Find where the given text appears and provide that cell's center as [x, y] coordinate. 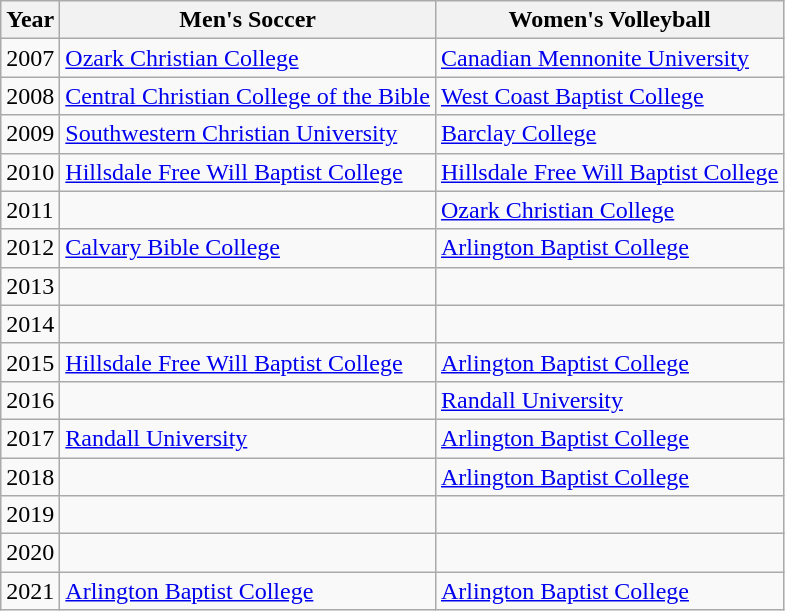
Southwestern Christian University [248, 134]
2015 [30, 362]
Men's Soccer [248, 20]
Calvary Bible College [248, 248]
Women's Volleyball [609, 20]
2009 [30, 134]
Canadian Mennonite University [609, 58]
2011 [30, 210]
2014 [30, 324]
2012 [30, 248]
2013 [30, 286]
Barclay College [609, 134]
2017 [30, 438]
Year [30, 20]
2021 [30, 591]
2007 [30, 58]
2010 [30, 172]
2008 [30, 96]
2016 [30, 400]
2020 [30, 553]
2018 [30, 477]
Central Christian College of the Bible [248, 96]
2019 [30, 515]
West Coast Baptist College [609, 96]
